Provide the (x, y) coordinate of the cell's center where the given text is located.  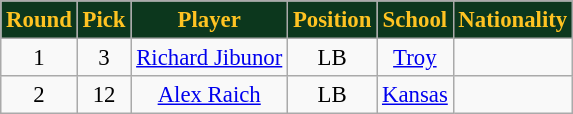
Troy (415, 58)
Pick (104, 20)
2 (39, 95)
Kansas (415, 95)
Richard Jibunor (210, 58)
Nationality (512, 20)
Position (332, 20)
Player (210, 20)
3 (104, 58)
School (415, 20)
12 (104, 95)
Round (39, 20)
Alex Raich (210, 95)
1 (39, 58)
